Identify which cell holds the provided text, then report its (x, y) central coordinate. 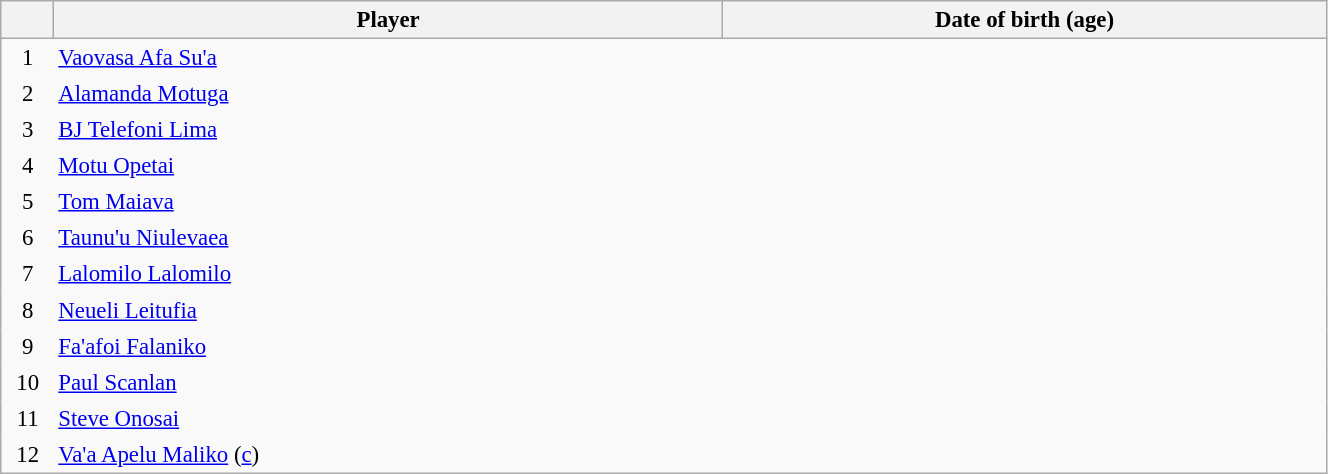
Lalomilo Lalomilo (388, 274)
11 (28, 418)
Alamanda Motuga (388, 93)
10 (28, 382)
12 (28, 454)
4 (28, 166)
7 (28, 274)
Paul Scanlan (388, 382)
Fa'afoi Falaniko (388, 346)
Player (388, 20)
8 (28, 310)
3 (28, 129)
Neueli Leitufia (388, 310)
Vaovasa Afa Su'a (388, 58)
Motu Opetai (388, 166)
Date of birth (age) (1024, 20)
Steve Onosai (388, 418)
9 (28, 346)
1 (28, 58)
2 (28, 93)
6 (28, 238)
BJ Telefoni Lima (388, 129)
5 (28, 202)
Tom Maiava (388, 202)
Taunu'u Niulevaea (388, 238)
Va'a Apelu Maliko (c) (388, 454)
